Return the (x, y) coordinate for the center point of the cell that contains the specified text.  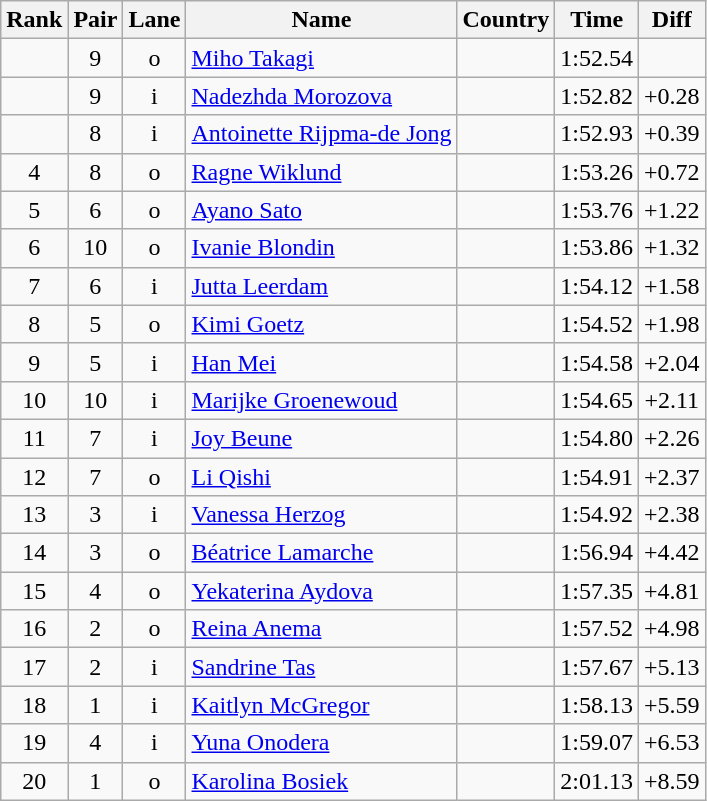
17 (34, 667)
18 (34, 705)
Miho Takagi (322, 58)
13 (34, 515)
1:54.80 (597, 438)
Vanessa Herzog (322, 515)
1:57.52 (597, 629)
+8.59 (672, 781)
1:53.86 (597, 248)
20 (34, 781)
1:54.91 (597, 477)
+2.11 (672, 400)
1:58.13 (597, 705)
Jutta Leerdam (322, 286)
1:57.67 (597, 667)
Lane (154, 20)
+0.39 (672, 134)
Name (322, 20)
Li Qishi (322, 477)
1:54.12 (597, 286)
+2.38 (672, 515)
15 (34, 591)
+2.37 (672, 477)
Pair (96, 20)
1:53.26 (597, 172)
1:54.58 (597, 362)
Han Mei (322, 362)
1:56.94 (597, 553)
+0.28 (672, 96)
Rank (34, 20)
Karolina Bosiek (322, 781)
14 (34, 553)
+6.53 (672, 743)
+5.59 (672, 705)
Ayano Sato (322, 210)
1:52.54 (597, 58)
+2.26 (672, 438)
1:54.52 (597, 324)
1:52.82 (597, 96)
Kaitlyn McGregor (322, 705)
Country (506, 20)
Yuna Onodera (322, 743)
+1.58 (672, 286)
1:59.07 (597, 743)
Joy Beune (322, 438)
+1.98 (672, 324)
12 (34, 477)
1:53.76 (597, 210)
+5.13 (672, 667)
Time (597, 20)
+4.81 (672, 591)
1:57.35 (597, 591)
+0.72 (672, 172)
19 (34, 743)
Sandrine Tas (322, 667)
Diff (672, 20)
11 (34, 438)
+4.42 (672, 553)
+2.04 (672, 362)
1:52.93 (597, 134)
1:54.65 (597, 400)
+4.98 (672, 629)
Ragne Wiklund (322, 172)
Yekaterina Aydova (322, 591)
Béatrice Lamarche (322, 553)
Ivanie Blondin (322, 248)
2:01.13 (597, 781)
+1.22 (672, 210)
Antoinette Rijpma-de Jong (322, 134)
Nadezhda Morozova (322, 96)
Marijke Groenewoud (322, 400)
Reina Anema (322, 629)
+1.32 (672, 248)
Kimi Goetz (322, 324)
1:54.92 (597, 515)
16 (34, 629)
